From the cell containing the given text, extract its center point as [x, y] coordinate. 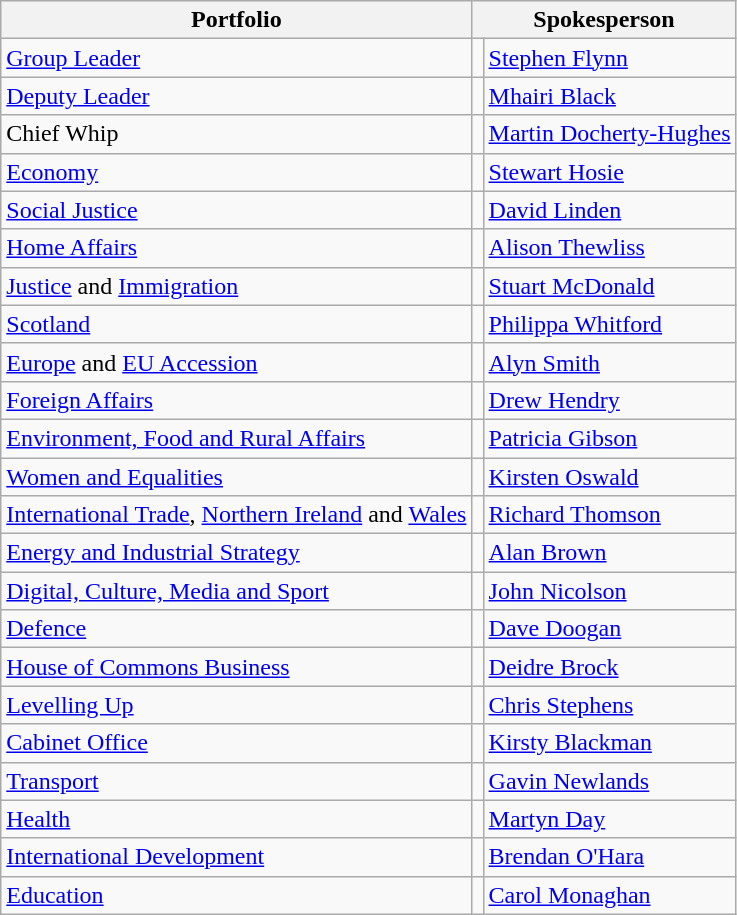
Kirsten Oswald [610, 477]
Philippa Whitford [610, 324]
Martyn Day [610, 819]
Alyn Smith [610, 362]
Drew Hendry [610, 400]
Carol Monaghan [610, 895]
Deputy Leader [236, 96]
Martin Docherty-Hughes [610, 134]
Cabinet Office [236, 743]
Dave Doogan [610, 629]
Stephen Flynn [610, 58]
Alan Brown [610, 553]
Stewart Hosie [610, 172]
Defence [236, 629]
Digital, Culture, Media and Sport [236, 591]
House of Commons Business [236, 667]
Foreign Affairs [236, 400]
Richard Thomson [610, 515]
David Linden [610, 210]
Patricia Gibson [610, 438]
Education [236, 895]
Social Justice [236, 210]
Environment, Food and Rural Affairs [236, 438]
Stuart McDonald [610, 286]
Portfolio [236, 20]
Energy and Industrial Strategy [236, 553]
Brendan O'Hara [610, 857]
Women and Equalities [236, 477]
Scotland [236, 324]
Spokesperson [604, 20]
International Development [236, 857]
Justice and Immigration [236, 286]
Europe and EU Accession [236, 362]
Gavin Newlands [610, 781]
International Trade, Northern Ireland and Wales [236, 515]
Chief Whip [236, 134]
Group Leader [236, 58]
Chris Stephens [610, 705]
Transport [236, 781]
Alison Thewliss [610, 248]
Home Affairs [236, 248]
Economy [236, 172]
Deidre Brock [610, 667]
Health [236, 819]
John Nicolson [610, 591]
Kirsty Blackman [610, 743]
Levelling Up [236, 705]
Mhairi Black [610, 96]
